Return the [X, Y] coordinate for the center point of the cell that contains the specified text.  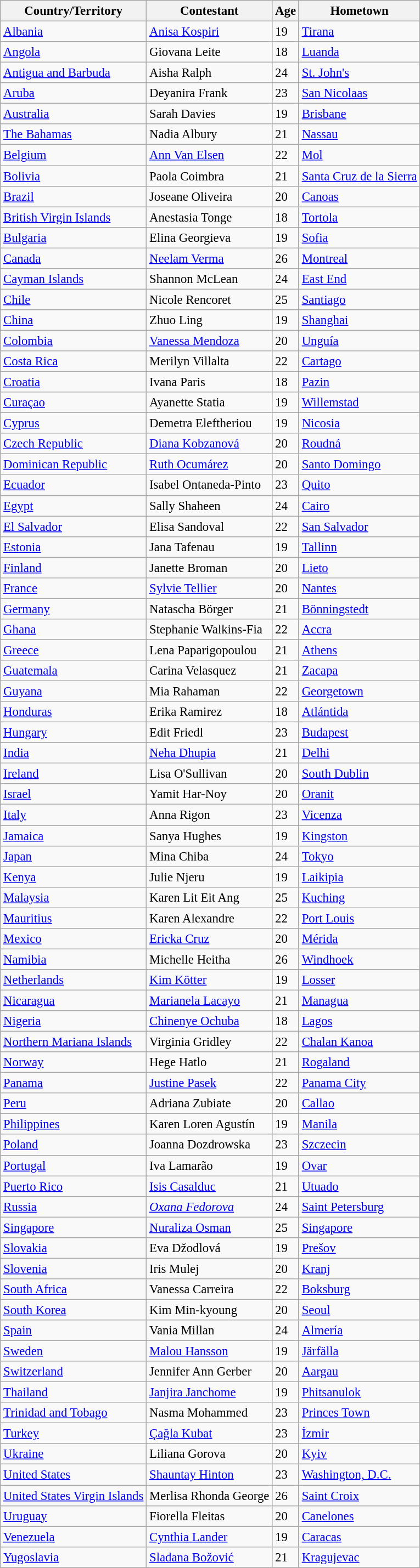
Nicosia [359, 423]
Edit Friedl [210, 733]
Mia Rahaman [210, 692]
Shauntay Hinton [210, 1475]
British Virgin Islands [74, 217]
Iris Mulej [210, 1269]
Willemstad [359, 403]
Prešov [359, 1248]
Belgium [74, 155]
Panama City [359, 1083]
Manila [359, 1124]
Karen Alexandre [210, 918]
Joseane Oliveira [210, 196]
Puerto Rico [74, 1186]
Nassau [359, 134]
France [74, 588]
Anestasia Tonge [210, 217]
Saint Croix [359, 1496]
Nantes [359, 588]
San Salvador [359, 527]
Albania [74, 32]
San Nicolaas [359, 93]
Çağla Kubat [210, 1434]
İzmir [359, 1434]
Cynthia Lander [210, 1537]
Canada [74, 258]
Curaçao [74, 403]
Cyprus [74, 423]
Natascha Börger [210, 609]
Kim Kötter [210, 980]
Isis Casalduc [210, 1186]
Hometown [359, 11]
Czech Republic [74, 444]
China [74, 320]
Neelam Verma [210, 258]
Trinidad and Tobago [74, 1413]
Bönningstedt [359, 609]
Lagos [359, 1021]
Vania Millan [210, 1331]
Ericka Cruz [210, 939]
Sally Shaheen [210, 506]
Uruguay [74, 1516]
Janette Broman [210, 568]
Stephanie Walkins-Fia [210, 630]
Canelones [359, 1516]
Brazil [74, 196]
Egypt [74, 506]
Lieto [359, 568]
Tokyo [359, 856]
Mérida [359, 939]
Mauritius [74, 918]
Poland [74, 1145]
Slovakia [74, 1248]
United States [74, 1475]
Jennifer Ann Gerber [210, 1372]
Kyiv [359, 1454]
Sarah Davies [210, 114]
Atlántida [359, 712]
Montreal [359, 258]
Iva Lamarão [210, 1165]
Sweden [74, 1351]
Vanessa Carreira [210, 1289]
Kragujevac [359, 1557]
Panama [74, 1083]
Roudná [359, 444]
Norway [74, 1062]
Mol [359, 155]
Nuraliza Osman [210, 1227]
Ireland [74, 774]
South Korea [74, 1310]
Julie Njeru [210, 877]
Caracas [359, 1537]
Zacapa [359, 671]
Sofia [359, 237]
Järfälla [359, 1351]
The Bahamas [74, 134]
Tirana [359, 32]
Erika Ramirez [210, 712]
Sylvie Tellier [210, 588]
Santiago [359, 299]
Demetra Eleftheriou [210, 423]
Santo Domingo [359, 465]
Finland [74, 568]
Colombia [74, 341]
Switzerland [74, 1372]
Seoul [359, 1310]
Boksburg [359, 1289]
Ukraine [74, 1454]
Namibia [74, 959]
Kingston [359, 836]
Windhoek [359, 959]
Australia [74, 114]
South Africa [74, 1289]
Mina Chiba [210, 856]
Karen Lit Eit Ang [210, 897]
Honduras [74, 712]
Justine Pasek [210, 1083]
Pazin [359, 382]
Kuching [359, 897]
Janjira Janchome [210, 1392]
Oxana Fedorova [210, 1207]
Bulgaria [74, 237]
Aargau [359, 1372]
Losser [359, 980]
Laikipia [359, 877]
Nigeria [74, 1021]
Age [285, 11]
Ivana Paris [210, 382]
Deyanira Frank [210, 93]
Fiorella Fleitas [210, 1516]
Quito [359, 485]
Estonia [74, 547]
Delhi [359, 753]
Adriana Zubiate [210, 1103]
Ann Van Elsen [210, 155]
Merilyn Villalta [210, 361]
Dominican Republic [74, 465]
Italy [74, 815]
Cartago [359, 361]
United States Virgin Islands [74, 1496]
Russia [74, 1207]
Kim Min-kyoung [210, 1310]
Budapest [359, 733]
Sanya Hughes [210, 836]
Chile [74, 299]
Costa Rica [74, 361]
Antigua and Barbuda [74, 73]
Cairo [359, 506]
Elina Georgieva [210, 237]
Szczecin [359, 1145]
Jamaica [74, 836]
Hege Hatlo [210, 1062]
Phitsanulok [359, 1392]
Diana Kobzanová [210, 444]
Nadia Albury [210, 134]
Chalan Kanoa [359, 1042]
Zhuo Ling [210, 320]
Georgetown [359, 692]
Mexico [74, 939]
Ecuador [74, 485]
Vanessa Mendoza [210, 341]
Shannon McLean [210, 279]
Saint Petersburg [359, 1207]
Portugal [74, 1165]
Kenya [74, 877]
Croatia [74, 382]
Hungary [74, 733]
Nicole Rencoret [210, 299]
Aisha Ralph [210, 73]
Northern Mariana Islands [74, 1042]
Ruth Ocumárez [210, 465]
Elisa Sandoval [210, 527]
Almería [359, 1331]
Kranj [359, 1269]
Vicenza [359, 815]
Rogaland [359, 1062]
Shanghai [359, 320]
Angola [74, 52]
Peru [74, 1103]
Nasma Mohammed [210, 1413]
Luanda [359, 52]
Slađana Božović [210, 1557]
Ovar [359, 1165]
Ghana [74, 630]
Merlisa Rhonda George [210, 1496]
Malou Hansson [210, 1351]
Princes Town [359, 1413]
Joanna Dozdrowska [210, 1145]
Port Louis [359, 918]
Paola Coimbra [210, 176]
El Salvador [74, 527]
Anisa Kospiri [210, 32]
Lisa O'Sullivan [210, 774]
Chinenye Ochuba [210, 1021]
India [74, 753]
Liliana Gorova [210, 1454]
Canoas [359, 196]
Israel [74, 795]
Athens [359, 650]
Contestant [210, 11]
Thailand [74, 1392]
Tallinn [359, 547]
Slovenia [74, 1269]
Guatemala [74, 671]
St. John's [359, 73]
Callao [359, 1103]
Anna Rigon [210, 815]
Eva Džodlová [210, 1248]
Malaysia [74, 897]
Marianela Lacayo [210, 1000]
Brisbane [359, 114]
Oranit [359, 795]
East End [359, 279]
Philippines [74, 1124]
Yamit Har-Noy [210, 795]
South Dublin [359, 774]
Netherlands [74, 980]
Spain [74, 1331]
Guyana [74, 692]
Virginia Gridley [210, 1042]
Turkey [74, 1434]
Washington, D.C. [359, 1475]
Accra [359, 630]
Managua [359, 1000]
Germany [74, 609]
Greece [74, 650]
Lena Paparigopoulou [210, 650]
Nicaragua [74, 1000]
Karen Loren Agustín [210, 1124]
Utuado [359, 1186]
Yugoslavia [74, 1557]
Carina Velasquez [210, 671]
Jana Tafenau [210, 547]
Aruba [74, 93]
Ayanette Statia [210, 403]
Venezuela [74, 1537]
Tortola [359, 217]
Japan [74, 856]
Country/Territory [74, 11]
Isabel Ontaneda-Pinto [210, 485]
Neha Dhupia [210, 753]
Bolivia [74, 176]
Santa Cruz de la Sierra [359, 176]
Giovana Leite [210, 52]
Michelle Heitha [210, 959]
Unguía [359, 341]
Cayman Islands [74, 279]
